Locate the cell with the specified text and output its (X, Y) center coordinate. 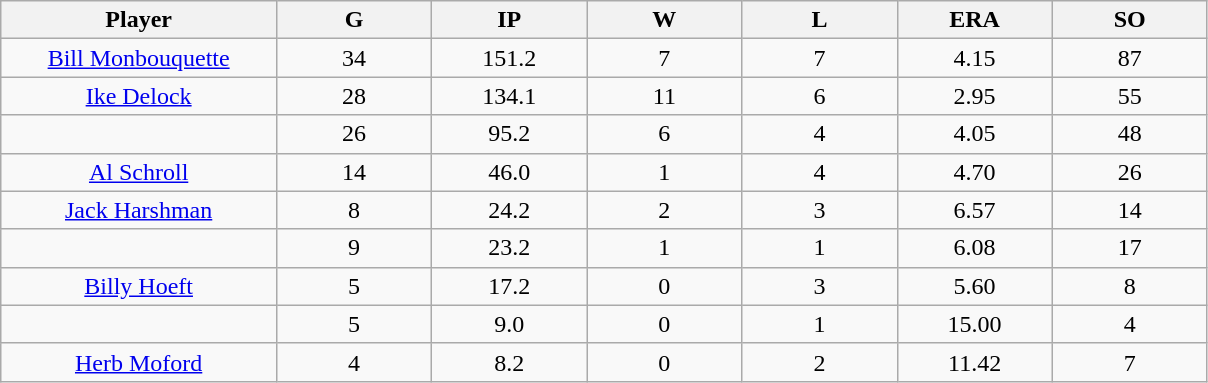
6.57 (974, 210)
9 (354, 248)
15.00 (974, 324)
17 (1130, 248)
G (354, 20)
Billy Hoeft (139, 286)
151.2 (510, 58)
17.2 (510, 286)
9.0 (510, 324)
11.42 (974, 362)
L (820, 20)
SO (1130, 20)
87 (1130, 58)
W (664, 20)
95.2 (510, 134)
Player (139, 20)
6.08 (974, 248)
2.95 (974, 96)
Al Schroll (139, 172)
23.2 (510, 248)
55 (1130, 96)
48 (1130, 134)
28 (354, 96)
4.05 (974, 134)
Jack Harshman (139, 210)
4.70 (974, 172)
Herb Moford (139, 362)
8.2 (510, 362)
46.0 (510, 172)
34 (354, 58)
IP (510, 20)
24.2 (510, 210)
11 (664, 96)
Bill Monbouquette (139, 58)
Ike Delock (139, 96)
134.1 (510, 96)
ERA (974, 20)
4.15 (974, 58)
5.60 (974, 286)
